Output the (x, y) coordinate of the center of the cell containing the given text.  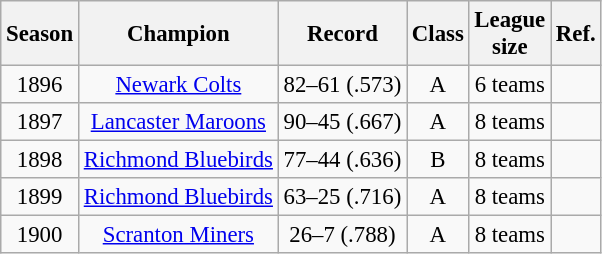
63–25 (.716) (342, 197)
Champion (178, 34)
Scranton Miners (178, 235)
1900 (40, 235)
Newark Colts (178, 85)
Record (342, 34)
77–44 (.636) (342, 160)
1896 (40, 85)
26–7 (.788) (342, 235)
B (438, 160)
90–45 (.667) (342, 122)
Lancaster Maroons (178, 122)
82–61 (.573) (342, 85)
Leaguesize (510, 34)
Ref. (576, 34)
6 teams (510, 85)
Season (40, 34)
1898 (40, 160)
1899 (40, 197)
1897 (40, 122)
Class (438, 34)
